Detect which cell encompasses the target text, then output its (x, y) center coordinate. 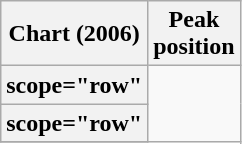
Peakposition (194, 34)
Chart (2006) (74, 34)
